For the text-containing cell, return its midpoint in (x, y) coordinate format. 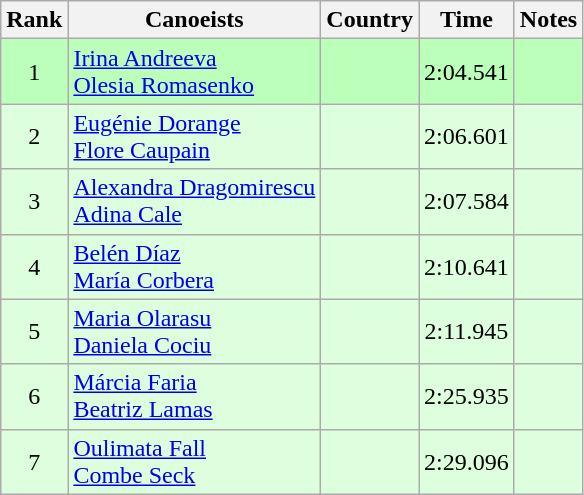
Canoeists (194, 20)
Rank (34, 20)
2:10.641 (467, 266)
Irina AndreevaOlesia Romasenko (194, 72)
Belén DíazMaría Corbera (194, 266)
2:11.945 (467, 332)
Time (467, 20)
Oulimata FallCombe Seck (194, 462)
7 (34, 462)
2 (34, 136)
4 (34, 266)
2:25.935 (467, 396)
Eugénie DorangeFlore Caupain (194, 136)
Maria OlarasuDaniela Cociu (194, 332)
3 (34, 202)
1 (34, 72)
Alexandra DragomirescuAdina Cale (194, 202)
6 (34, 396)
2:29.096 (467, 462)
2:04.541 (467, 72)
5 (34, 332)
Márcia FariaBeatriz Lamas (194, 396)
Country (370, 20)
Notes (548, 20)
2:07.584 (467, 202)
2:06.601 (467, 136)
